Output the [x, y] coordinate of the center of the cell containing the given text.  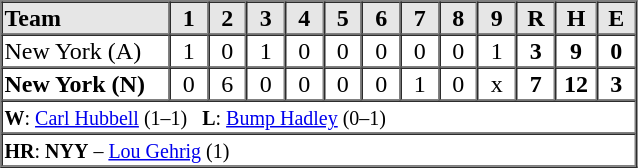
New York (A) [86, 50]
H [576, 18]
x [498, 84]
2 [228, 18]
R [536, 18]
New York (N) [86, 84]
E [616, 18]
Team [86, 18]
5 [342, 18]
W: Carl Hubbell (1–1) L: Bump Hadley (0–1) [319, 116]
4 [304, 18]
8 [458, 18]
12 [576, 84]
HR: NYY – Lou Gehrig (1) [319, 150]
